Determine the [x, y] coordinate at the center of the cell enclosing the given text.  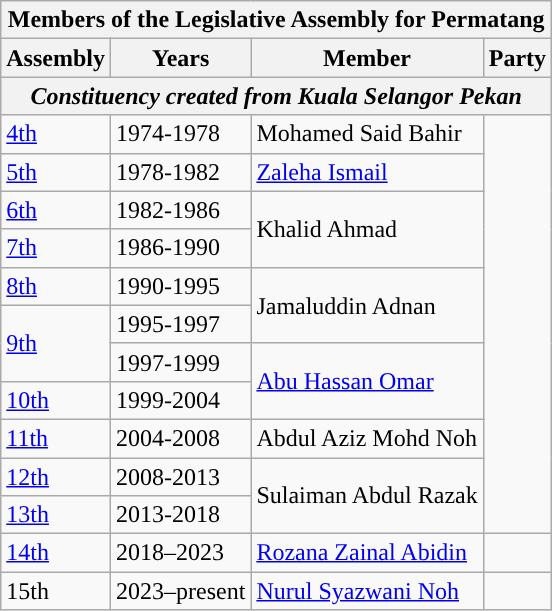
1999-2004 [180, 400]
Zaleha Ismail [367, 172]
2008-2013 [180, 477]
1997-1999 [180, 362]
Jamaluddin Adnan [367, 305]
Members of the Legislative Assembly for Permatang [276, 20]
Party [517, 58]
13th [56, 515]
10th [56, 400]
2018–2023 [180, 553]
2023–present [180, 591]
2004-2008 [180, 438]
4th [56, 134]
1995-1997 [180, 324]
15th [56, 591]
2013-2018 [180, 515]
Constituency created from Kuala Selangor Pekan [276, 96]
12th [56, 477]
9th [56, 343]
7th [56, 248]
8th [56, 286]
Mohamed Said Bahir [367, 134]
Member [367, 58]
Nurul Syazwani Noh [367, 591]
Rozana Zainal Abidin [367, 553]
6th [56, 210]
Abdul Aziz Mohd Noh [367, 438]
1986-1990 [180, 248]
1982-1986 [180, 210]
1978-1982 [180, 172]
Assembly [56, 58]
14th [56, 553]
Sulaiman Abdul Razak [367, 496]
Years [180, 58]
Abu Hassan Omar [367, 381]
1990-1995 [180, 286]
5th [56, 172]
1974-1978 [180, 134]
11th [56, 438]
Khalid Ahmad [367, 229]
